Detect which cell encompasses the target text, then output its (x, y) center coordinate. 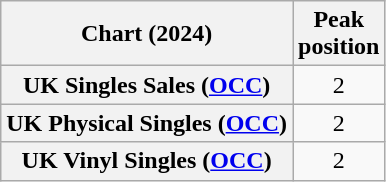
Peakposition (338, 34)
UK Vinyl Singles (OCC) (147, 161)
Chart (2024) (147, 34)
UK Singles Sales (OCC) (147, 85)
UK Physical Singles (OCC) (147, 123)
